For the text-containing cell, return its midpoint in (x, y) coordinate format. 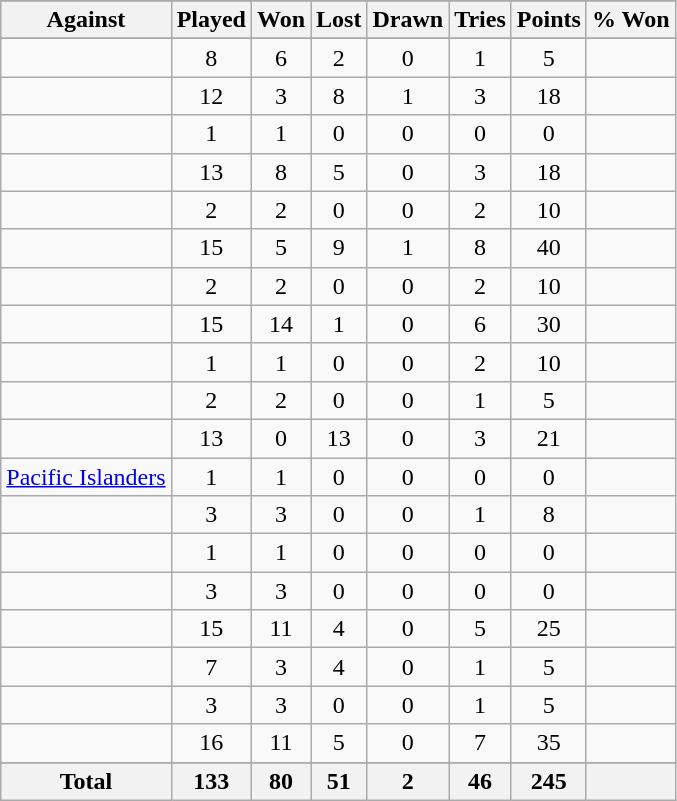
Played (211, 20)
25 (548, 629)
Points (548, 20)
51 (339, 781)
80 (280, 781)
Total (86, 781)
Against (86, 20)
Tries (480, 20)
16 (211, 743)
46 (480, 781)
30 (548, 324)
21 (548, 438)
% Won (630, 20)
12 (211, 96)
245 (548, 781)
40 (548, 248)
Lost (339, 20)
35 (548, 743)
Drawn (408, 20)
Pacific Islanders (86, 477)
9 (339, 248)
14 (280, 324)
133 (211, 781)
Won (280, 20)
